Pinpoint the cell where the given text exists, returning its (x, y) midpoint coordinate. 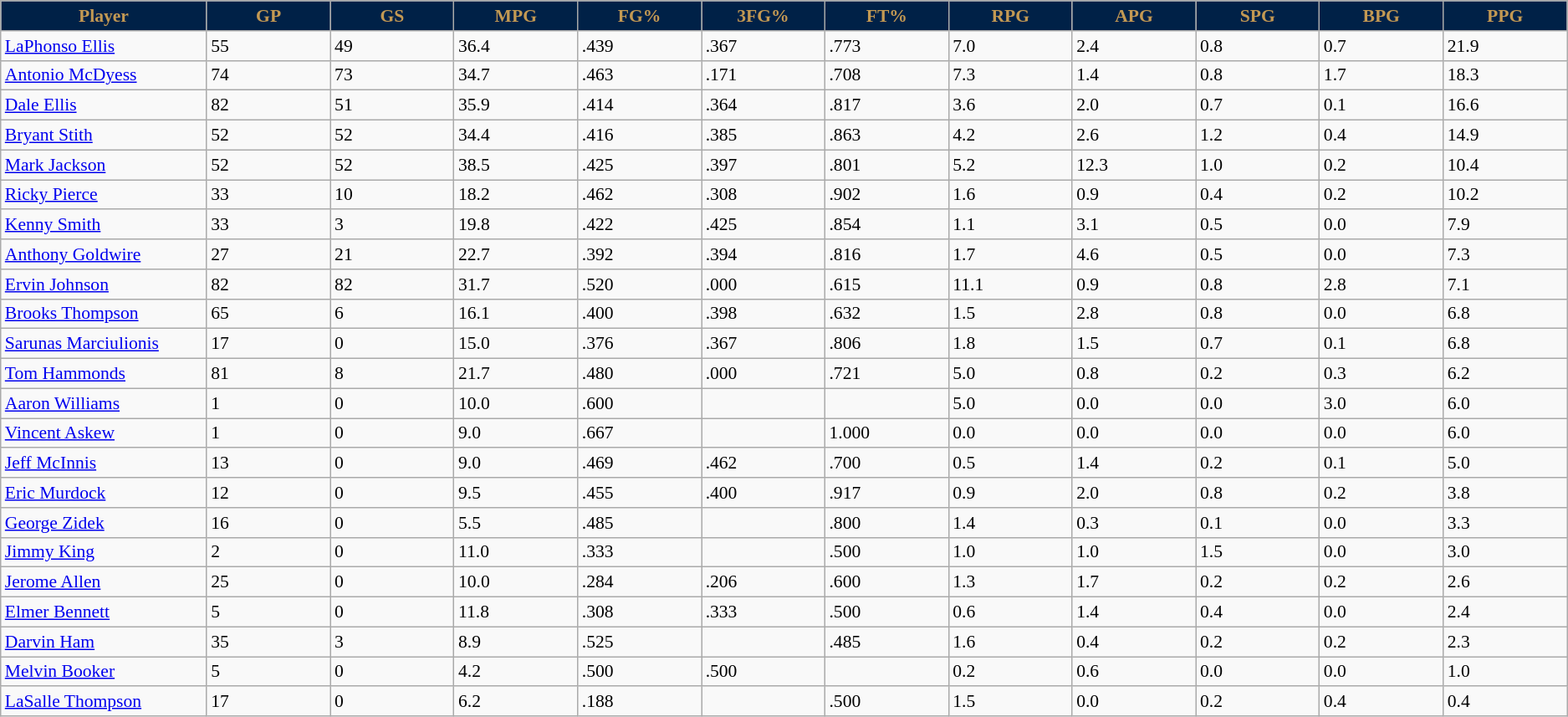
3.3 (1505, 523)
1.8 (1010, 344)
Sarunas Marciulionis (104, 344)
.439 (640, 46)
55 (268, 46)
.422 (640, 225)
.708 (886, 75)
22.7 (516, 254)
3.6 (1010, 105)
10.2 (1505, 195)
12 (268, 493)
13 (268, 463)
.816 (886, 254)
.171 (764, 75)
Antonio McDyess (104, 75)
.392 (640, 254)
.520 (640, 284)
.416 (640, 136)
16 (268, 523)
Tom Hammonds (104, 374)
Dale Ellis (104, 105)
3.1 (1134, 225)
SPG (1258, 16)
.806 (886, 344)
Jimmy King (104, 552)
Player (104, 16)
Jeff McInnis (104, 463)
21 (392, 254)
Vincent Askew (104, 433)
6 (392, 314)
4.6 (1134, 254)
George Zidek (104, 523)
15.0 (516, 344)
1.1 (1010, 225)
GP (268, 16)
BPG (1382, 16)
7.0 (1010, 46)
11.1 (1010, 284)
Mark Jackson (104, 165)
.917 (886, 493)
Elmer Bennett (104, 612)
Eric Murdock (104, 493)
Ervin Johnson (104, 284)
21.7 (516, 374)
.398 (764, 314)
2.3 (1505, 642)
.801 (886, 165)
5.2 (1010, 165)
21.9 (1505, 46)
5.5 (516, 523)
.632 (886, 314)
1.2 (1258, 136)
.817 (886, 105)
.854 (886, 225)
81 (268, 374)
.385 (764, 136)
.667 (640, 433)
.364 (764, 105)
8 (392, 374)
.800 (886, 523)
.721 (886, 374)
19.8 (516, 225)
.615 (886, 284)
16.6 (1505, 105)
.773 (886, 46)
.480 (640, 374)
74 (268, 75)
.188 (640, 702)
34.4 (516, 136)
.414 (640, 105)
.902 (886, 195)
1.000 (886, 433)
73 (392, 75)
38.5 (516, 165)
12.3 (1134, 165)
8.9 (516, 642)
36.4 (516, 46)
.700 (886, 463)
Melvin Booker (104, 672)
APG (1134, 16)
.463 (640, 75)
18.2 (516, 195)
27 (268, 254)
11.0 (516, 552)
31.7 (516, 284)
MPG (516, 16)
Kenny Smith (104, 225)
.206 (764, 582)
2 (268, 552)
34.7 (516, 75)
RPG (1010, 16)
16.1 (516, 314)
.394 (764, 254)
18.3 (1505, 75)
10.4 (1505, 165)
.863 (886, 136)
Anthony Goldwire (104, 254)
.284 (640, 582)
Bryant Stith (104, 136)
LaSalle Thompson (104, 702)
3.8 (1505, 493)
65 (268, 314)
14.9 (1505, 136)
7.1 (1505, 284)
7.9 (1505, 225)
1.3 (1010, 582)
49 (392, 46)
51 (392, 105)
.469 (640, 463)
.376 (640, 344)
Aaron Williams (104, 403)
9.5 (516, 493)
10 (392, 195)
PPG (1505, 16)
11.8 (516, 612)
Jerome Allen (104, 582)
.525 (640, 642)
FT% (886, 16)
25 (268, 582)
Ricky Pierce (104, 195)
.455 (640, 493)
3FG% (764, 16)
.397 (764, 165)
Brooks Thompson (104, 314)
GS (392, 16)
LaPhonso Ellis (104, 46)
35.9 (516, 105)
Darvin Ham (104, 642)
35 (268, 642)
FG% (640, 16)
